Return the (x, y) coordinate for the center point of the cell that contains the specified text.  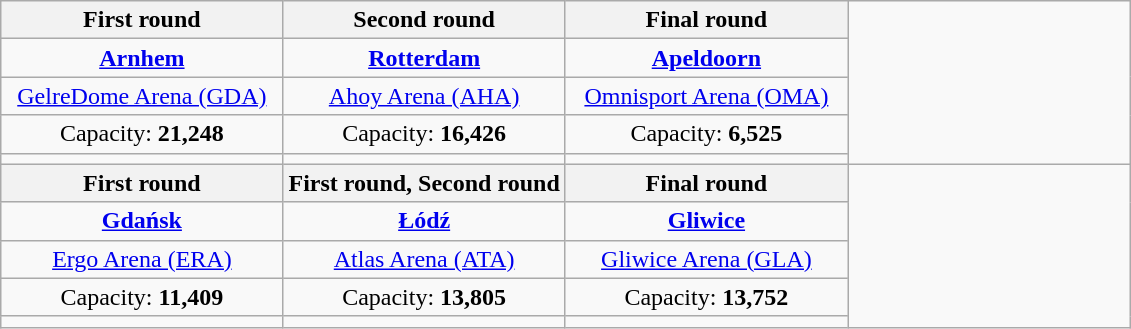
Gdańsk (142, 221)
Ahoy Arena (AHA) (424, 96)
Capacity: 13,805 (424, 297)
Capacity: 21,248 (142, 134)
Second round (424, 20)
Łódź (424, 221)
Omnisport Arena (OMA) (706, 96)
Atlas Arena (ATA) (424, 259)
First round, Second round (424, 183)
Capacity: 16,426 (424, 134)
Apeldoorn (706, 58)
Capacity: 6,525 (706, 134)
Rotterdam (424, 58)
GelreDome Arena (GDA) (142, 96)
Gliwice (706, 221)
Gliwice Arena (GLA) (706, 259)
Capacity: 11,409 (142, 297)
Ergo Arena (ERA) (142, 259)
Capacity: 13,752 (706, 297)
Arnhem (142, 58)
